Determine the (x, y) coordinate at the center of the cell enclosing the given text.  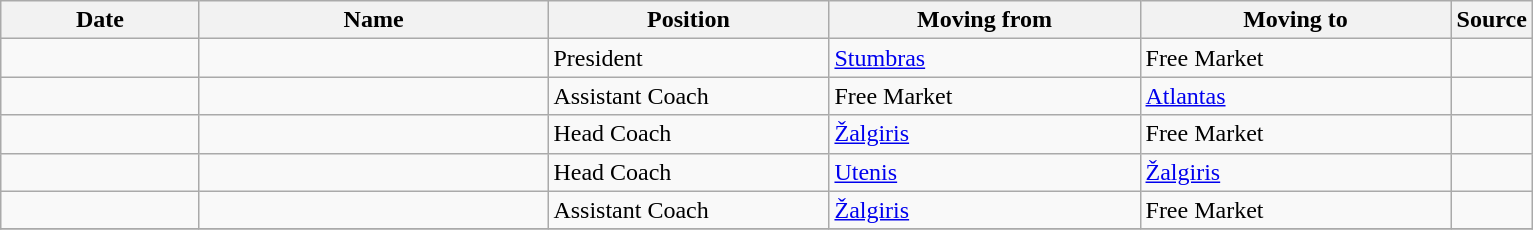
Name (374, 20)
Position (688, 20)
Source (1492, 20)
President (688, 58)
Utenis (984, 172)
Date (100, 20)
Moving to (1296, 20)
Moving from (984, 20)
Atlantas (1296, 96)
Stumbras (984, 58)
